Provide the [x, y] coordinate of the cell's center where the given text is located.  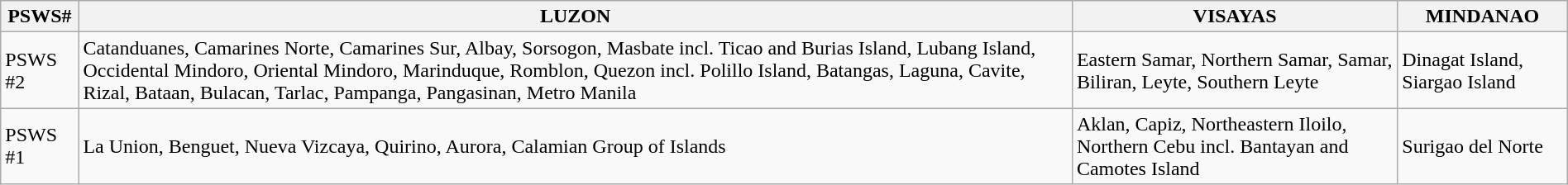
La Union, Benguet, Nueva Vizcaya, Quirino, Aurora, Calamian Group of Islands [576, 146]
PSWS #2 [40, 70]
VISAYAS [1234, 17]
LUZON [576, 17]
Dinagat Island, Siargao Island [1483, 70]
Eastern Samar, Northern Samar, Samar, Biliran, Leyte, Southern Leyte [1234, 70]
PSWS #1 [40, 146]
PSWS# [40, 17]
Surigao del Norte [1483, 146]
Aklan, Capiz, Northeastern Iloilo, Northern Cebu incl. Bantayan and Camotes Island [1234, 146]
MINDANAO [1483, 17]
